Locate the cell with the specified text and output its [X, Y] center coordinate. 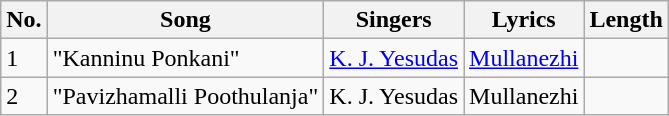
No. [24, 20]
Lyrics [524, 20]
1 [24, 58]
Singers [394, 20]
2 [24, 96]
Length [626, 20]
Song [186, 20]
"Kanninu Ponkani" [186, 58]
"Pavizhamalli Poothulanja" [186, 96]
